Locate the cell with the specified text and output its [X, Y] center coordinate. 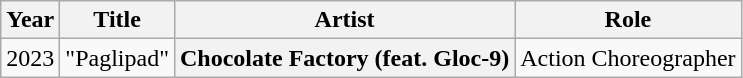
Artist [344, 20]
Title [118, 20]
2023 [30, 58]
Action Choreographer [628, 58]
Role [628, 20]
Year [30, 20]
"Paglipad" [118, 58]
Chocolate Factory (feat. Gloc-9) [344, 58]
